Provide the [X, Y] coordinate of the cell's center where the given text is located.  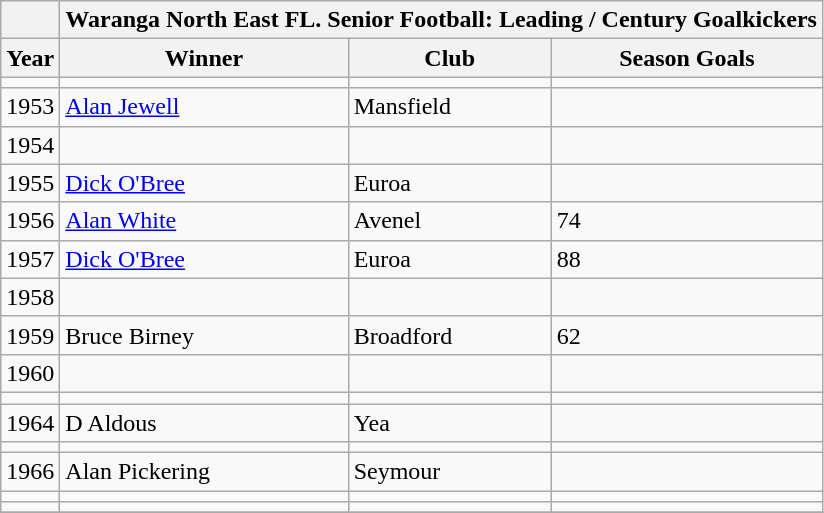
Year [30, 58]
Bruce Birney [204, 335]
1956 [30, 221]
Avenel [450, 221]
1955 [30, 183]
1959 [30, 335]
1966 [30, 472]
1960 [30, 373]
Alan Pickering [204, 472]
88 [686, 259]
Club [450, 58]
Seymour [450, 472]
1964 [30, 423]
D Aldous [204, 423]
Waranga North East FL. Senior Football: Leading / Century Goalkickers [442, 20]
Winner [204, 58]
Alan White [204, 221]
1954 [30, 145]
1958 [30, 297]
74 [686, 221]
Broadford [450, 335]
Yea [450, 423]
1957 [30, 259]
Mansfield [450, 107]
Alan Jewell [204, 107]
62 [686, 335]
1953 [30, 107]
Season Goals [686, 58]
